Detect which cell encompasses the target text, then output its (x, y) center coordinate. 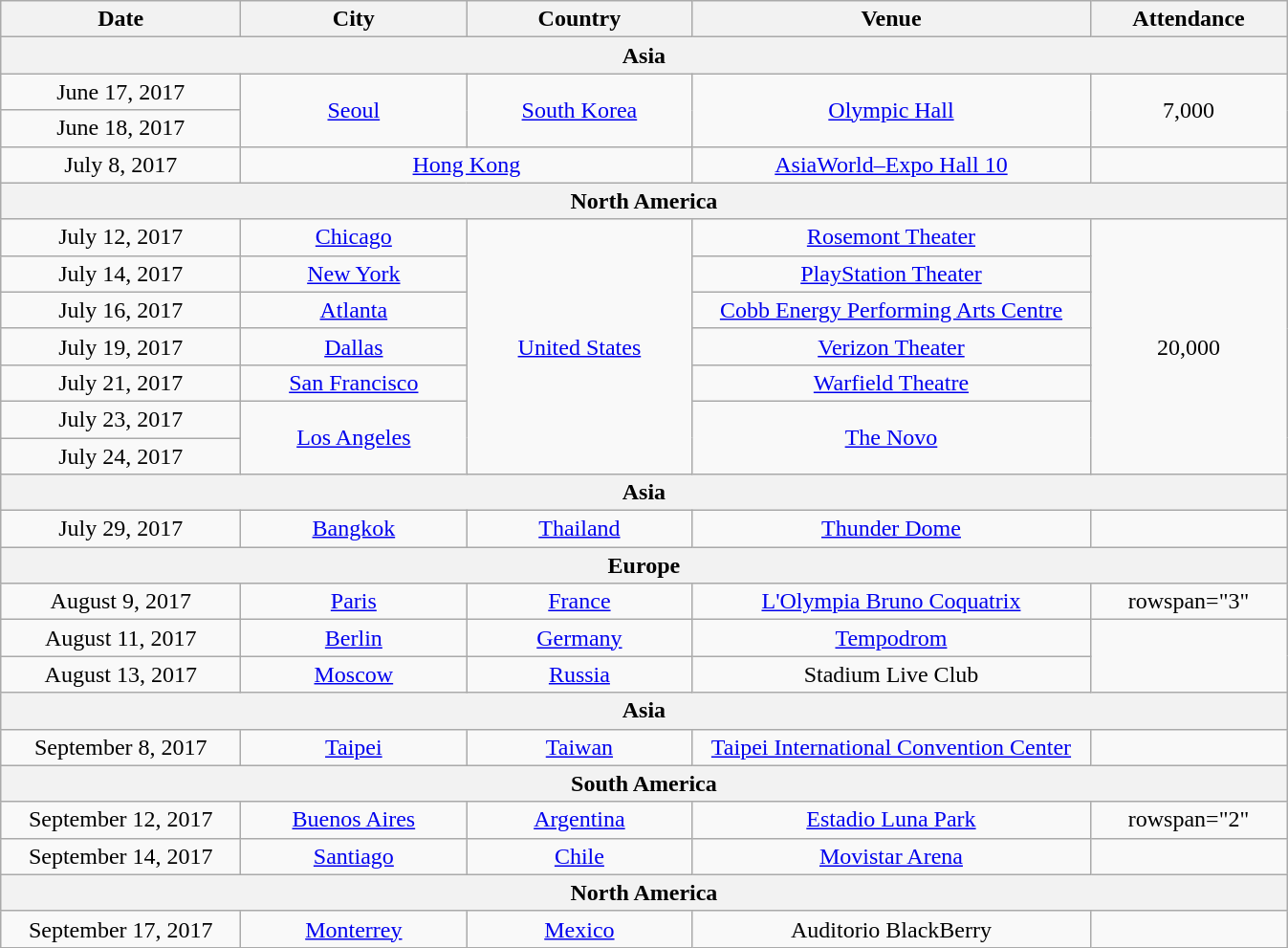
July 19, 2017 (120, 346)
Chicago (354, 237)
August 11, 2017 (120, 638)
Venue (891, 19)
Verizon Theater (891, 346)
Buenos Aires (354, 820)
Russia (579, 674)
July 21, 2017 (120, 383)
July 29, 2017 (120, 529)
Attendance (1189, 19)
Thailand (579, 529)
France (579, 602)
Estadio Luna Park (891, 820)
20,000 (1189, 346)
Berlin (354, 638)
South America (644, 783)
The Novo (891, 437)
Taipei International Convention Center (891, 747)
Olympic Hall (891, 110)
Rosemont Theater (891, 237)
Hong Kong (467, 165)
July 14, 2017 (120, 274)
June 18, 2017 (120, 128)
Stadium Live Club (891, 674)
July 8, 2017 (120, 165)
Bangkok (354, 529)
Moscow (354, 674)
August 13, 2017 (120, 674)
Argentina (579, 820)
Dallas (354, 346)
July 24, 2017 (120, 456)
Atlanta (354, 310)
Auditorio BlackBerry (891, 929)
September 12, 2017 (120, 820)
September 17, 2017 (120, 929)
September 14, 2017 (120, 856)
August 9, 2017 (120, 602)
Taipei (354, 747)
PlayStation Theater (891, 274)
AsiaWorld–Expo Hall 10 (891, 165)
Warfield Theatre (891, 383)
New York (354, 274)
Chile (579, 856)
Monterrey (354, 929)
Seoul (354, 110)
Thunder Dome (891, 529)
Cobb Energy Performing Arts Centre (891, 310)
Europe (644, 565)
June 17, 2017 (120, 92)
July 12, 2017 (120, 237)
rowspan="3" (1189, 602)
Tempodrom (891, 638)
Santiago (354, 856)
City (354, 19)
L'Olympia Bruno Coquatrix (891, 602)
San Francisco (354, 383)
Movistar Arena (891, 856)
September 8, 2017 (120, 747)
South Korea (579, 110)
rowspan="2" (1189, 820)
Paris (354, 602)
United States (579, 346)
Country (579, 19)
July 16, 2017 (120, 310)
Taiwan (579, 747)
Date (120, 19)
7,000 (1189, 110)
Germany (579, 638)
Mexico (579, 929)
Los Angeles (354, 437)
July 23, 2017 (120, 419)
